Return the [x, y] coordinate for the center point of the cell that contains the specified text.  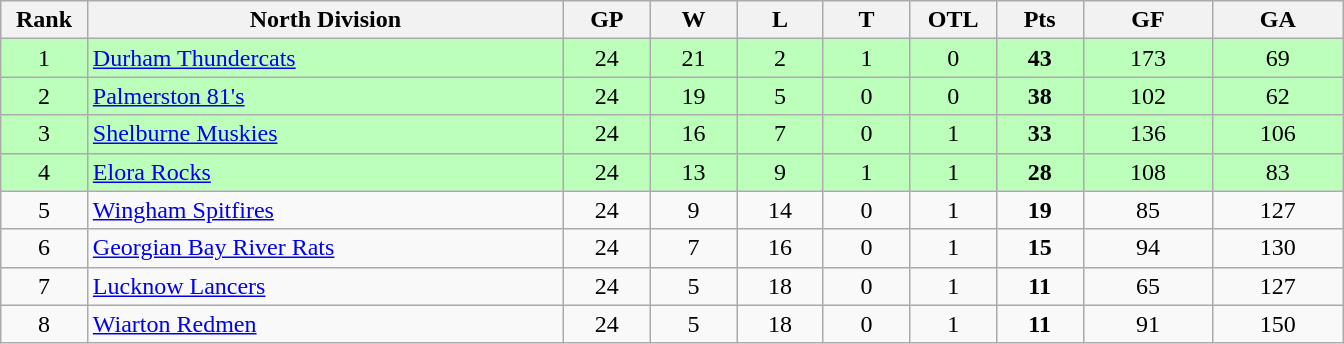
130 [1278, 248]
L [780, 20]
15 [1040, 248]
Georgian Bay River Rats [325, 248]
GF [1148, 20]
108 [1148, 172]
91 [1148, 324]
Palmerston 81's [325, 96]
Lucknow Lancers [325, 286]
T [866, 20]
173 [1148, 58]
GP [608, 20]
69 [1278, 58]
33 [1040, 134]
OTL [954, 20]
W [694, 20]
Rank [44, 20]
62 [1278, 96]
14 [780, 210]
GA [1278, 20]
106 [1278, 134]
Durham Thundercats [325, 58]
Elora Rocks [325, 172]
28 [1040, 172]
8 [44, 324]
38 [1040, 96]
102 [1148, 96]
6 [44, 248]
21 [694, 58]
43 [1040, 58]
Wiarton Redmen [325, 324]
3 [44, 134]
94 [1148, 248]
150 [1278, 324]
136 [1148, 134]
North Division [325, 20]
83 [1278, 172]
Shelburne Muskies [325, 134]
Wingham Spitfires [325, 210]
4 [44, 172]
65 [1148, 286]
Pts [1040, 20]
13 [694, 172]
85 [1148, 210]
